Output the [x, y] coordinate of the center of the cell containing the given text.  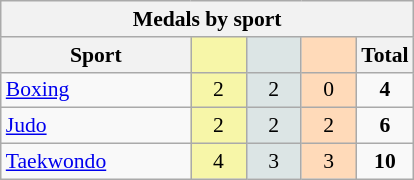
Sport [96, 55]
0 [328, 90]
Judo [96, 126]
6 [384, 126]
Boxing [96, 90]
Taekwondo [96, 162]
Medals by sport [208, 19]
10 [384, 162]
Total [384, 55]
